From the cell containing the given text, extract its center point as [x, y] coordinate. 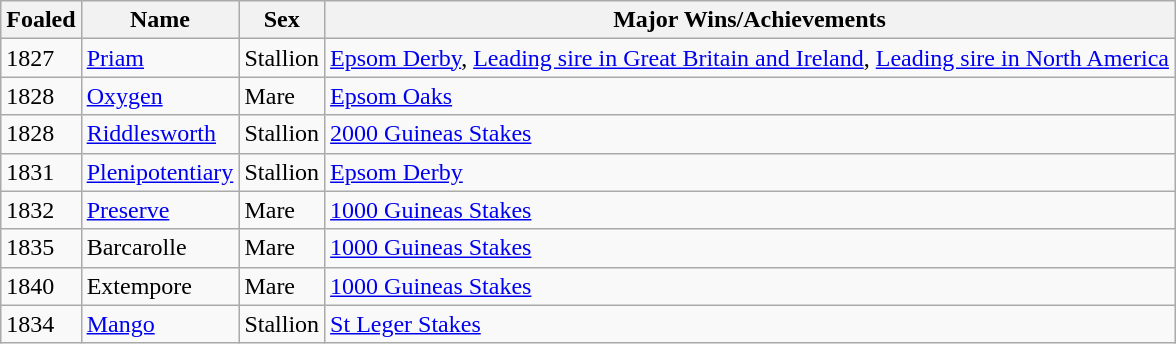
Foaled [41, 20]
1832 [41, 210]
Epsom Derby, Leading sire in Great Britain and Ireland, Leading sire in North America [750, 58]
Barcarolle [160, 248]
Name [160, 20]
1840 [41, 286]
Major Wins/Achievements [750, 20]
Sex [282, 20]
Epsom Oaks [750, 96]
Oxygen [160, 96]
Preserve [160, 210]
Epsom Derby [750, 172]
1827 [41, 58]
Plenipotentiary [160, 172]
2000 Guineas Stakes [750, 134]
1831 [41, 172]
1835 [41, 248]
Priam [160, 58]
St Leger Stakes [750, 324]
Riddlesworth [160, 134]
Mango [160, 324]
1834 [41, 324]
Extempore [160, 286]
